Provide the [x, y] coordinate of the cell's center where the given text is located.  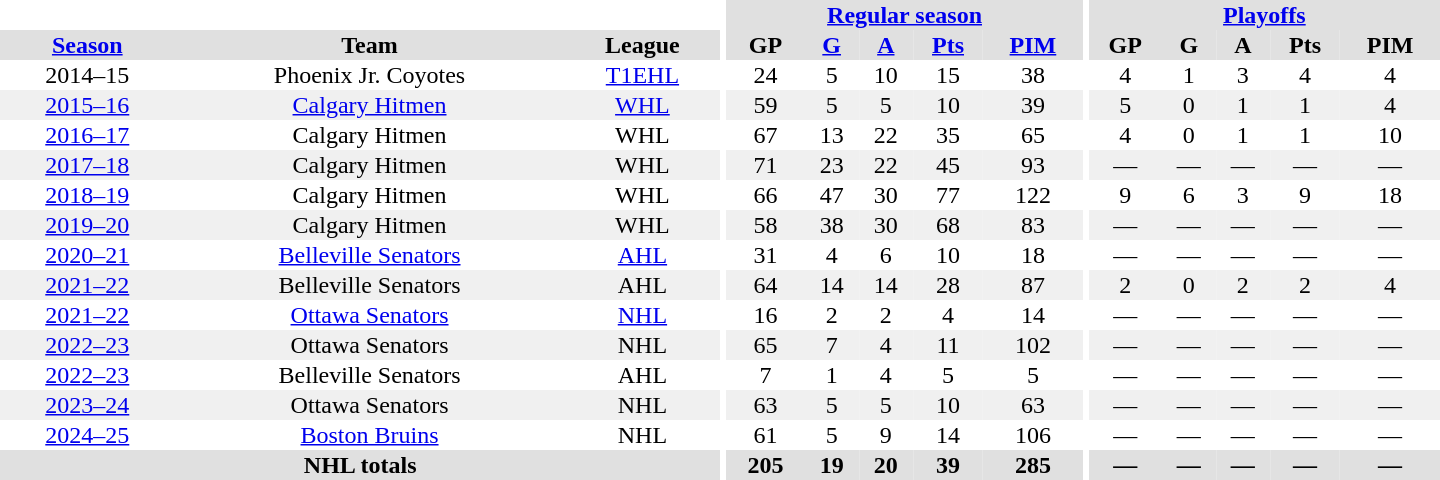
93 [1033, 165]
66 [765, 195]
2020–21 [88, 255]
T1EHL [643, 75]
Phoenix Jr. Coyotes [370, 75]
19 [832, 465]
2016–17 [88, 135]
102 [1033, 345]
2015–16 [88, 105]
205 [765, 465]
2017–18 [88, 165]
13 [832, 135]
11 [948, 345]
2019–20 [88, 225]
Boston Bruins [370, 435]
47 [832, 195]
61 [765, 435]
64 [765, 285]
31 [765, 255]
2024–25 [88, 435]
15 [948, 75]
122 [1033, 195]
23 [832, 165]
24 [765, 75]
28 [948, 285]
106 [1033, 435]
68 [948, 225]
Season [88, 45]
Regular season [904, 15]
Playoffs [1264, 15]
87 [1033, 285]
2023–24 [88, 405]
2018–19 [88, 195]
285 [1033, 465]
NHL totals [360, 465]
2014–15 [88, 75]
71 [765, 165]
58 [765, 225]
59 [765, 105]
83 [1033, 225]
45 [948, 165]
16 [765, 315]
67 [765, 135]
77 [948, 195]
League [643, 45]
Team [370, 45]
35 [948, 135]
20 [886, 465]
